Return (X, Y) of the center of cell containing provided text 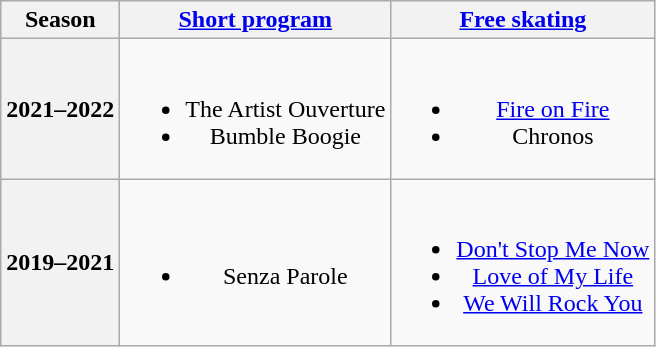
The Artist Ouverture Bumble Boogie (256, 109)
Short program (256, 20)
Fire on Fire Chronos (523, 109)
2019–2021 (60, 262)
Senza Parole (256, 262)
Season (60, 20)
Don't Stop Me NowLove of My LifeWe Will Rock You (523, 262)
2021–2022 (60, 109)
Free skating (523, 20)
